Scan for the cell matching the given text and deliver its (X, Y) coordinate at center. 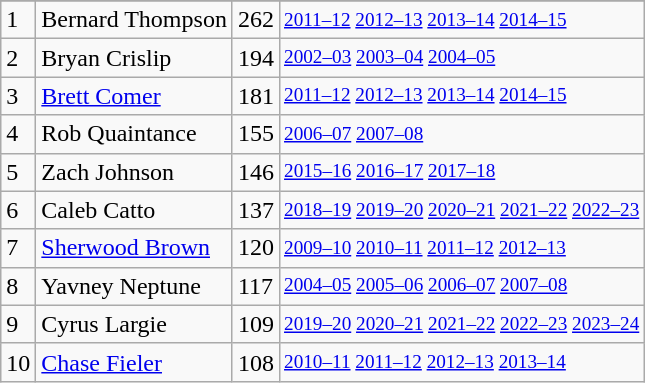
137 (256, 210)
117 (256, 286)
8 (18, 286)
Yavney Neptune (134, 286)
5 (18, 172)
Bernard Thompson (134, 20)
2006–07 2007–08 (461, 134)
262 (256, 20)
Rob Quaintance (134, 134)
1 (18, 20)
2018–19 2019–20 2020–21 2021–22 2022–23 (461, 210)
2002–03 2003–04 2004–05 (461, 58)
7 (18, 248)
2009–10 2010–11 2011–12 2012–13 (461, 248)
Brett Comer (134, 96)
6 (18, 210)
2010–11 2011–12 2012–13 2013–14 (461, 362)
120 (256, 248)
194 (256, 58)
9 (18, 324)
2004–05 2005–06 2006–07 2007–08 (461, 286)
3 (18, 96)
2019–20 2020–21 2021–22 2022–23 2023–24 (461, 324)
Bryan Crislip (134, 58)
Caleb Catto (134, 210)
2 (18, 58)
Cyrus Largie (134, 324)
109 (256, 324)
Sherwood Brown (134, 248)
Chase Fieler (134, 362)
108 (256, 362)
Zach Johnson (134, 172)
155 (256, 134)
10 (18, 362)
181 (256, 96)
2015–16 2016–17 2017–18 (461, 172)
146 (256, 172)
4 (18, 134)
